Return (x, y) of the center of cell containing provided text 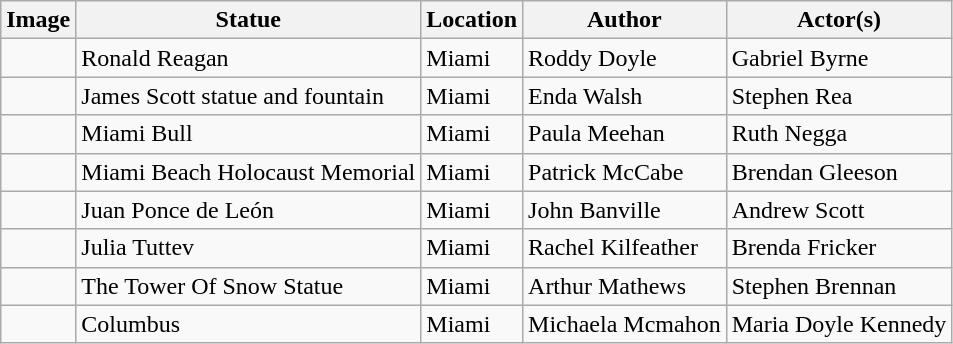
Paula Meehan (625, 134)
Image (38, 20)
John Banville (625, 210)
Patrick McCabe (625, 172)
Andrew Scott (839, 210)
Michaela Mcmahon (625, 324)
Author (625, 20)
Enda Walsh (625, 96)
Location (472, 20)
Rachel Kilfeather (625, 248)
Actor(s) (839, 20)
Stephen Brennan (839, 286)
James Scott statue and fountain (248, 96)
Columbus (248, 324)
Miami Bull (248, 134)
Arthur Mathews (625, 286)
Julia Tuttev (248, 248)
Maria Doyle Kennedy (839, 324)
Gabriel Byrne (839, 58)
Statue (248, 20)
Miami Beach Holocaust Memorial (248, 172)
Ruth Negga (839, 134)
Brenda Fricker (839, 248)
Stephen Rea (839, 96)
Roddy Doyle (625, 58)
The Tower Of Snow Statue (248, 286)
Juan Ponce de León (248, 210)
Ronald Reagan (248, 58)
Brendan Gleeson (839, 172)
